Capture the cell that displays the provided text and extract its [X, Y] central coordinate. 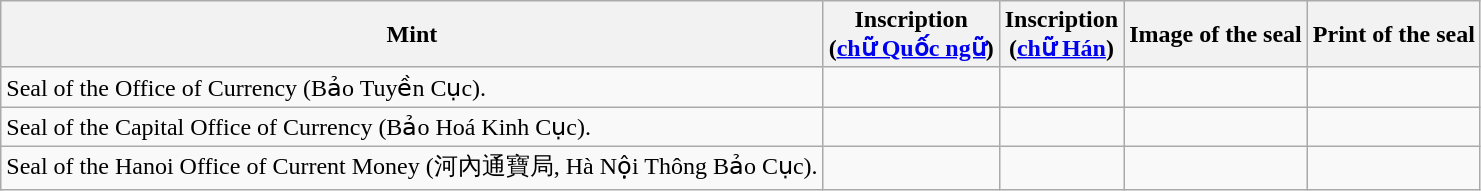
Seal of the Office of Currency (Bảo Tuyền Cục). [412, 87]
Mint [412, 34]
Inscription(chữ Quốc ngữ) [911, 34]
Print of the seal [1394, 34]
Seal of the Hanoi Office of Current Money (河內通寶局, Hà Nội Thông Bảo Cục). [412, 168]
Inscription(chữ Hán) [1061, 34]
Seal of the Capital Office of Currency (Bảo Hoá Kinh Cục). [412, 127]
Image of the seal [1216, 34]
